Search for the cell housing the specified text and yield its (X, Y) center coordinate. 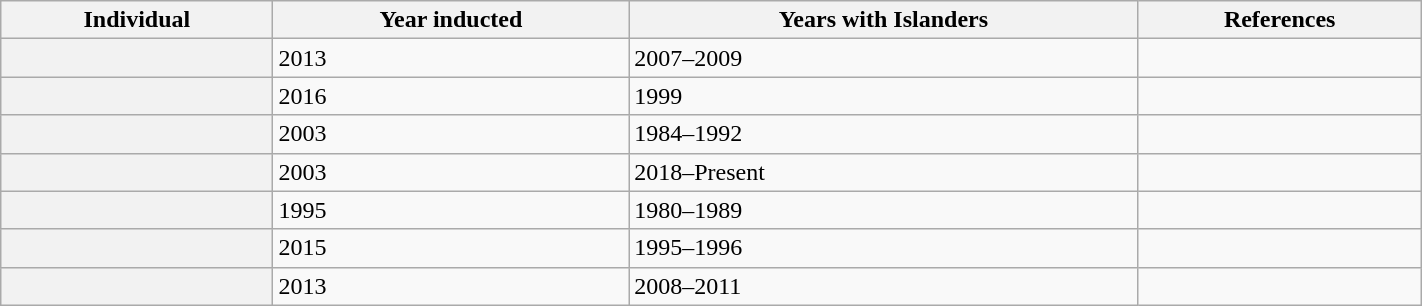
1995–1996 (884, 248)
References (1280, 20)
2007–2009 (884, 58)
1999 (884, 96)
1984–1992 (884, 134)
1995 (451, 210)
Individual (137, 20)
1980–1989 (884, 210)
Year inducted (451, 20)
Years with Islanders (884, 20)
2018–Present (884, 172)
2008–2011 (884, 286)
2016 (451, 96)
2015 (451, 248)
